Provide the (x, y) coordinate of the cell's center where the given text is located.  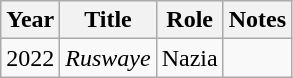
Notes (257, 20)
Ruswaye (108, 58)
Role (190, 20)
Year (30, 20)
2022 (30, 58)
Title (108, 20)
Nazia (190, 58)
